Return (X, Y) of the center of cell containing provided text 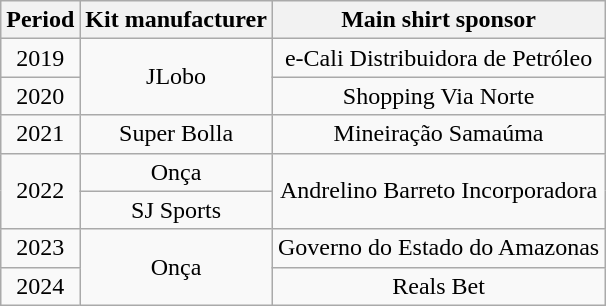
Mineiração Samaúma (438, 134)
SJ Sports (176, 210)
Shopping Via Norte (438, 96)
Andrelino Barreto Incorporadora (438, 191)
2019 (40, 58)
Main shirt sponsor (438, 20)
Period (40, 20)
Reals Bet (438, 286)
Super Bolla (176, 134)
e-Cali Distribuidora de Petróleo (438, 58)
2020 (40, 96)
JLobo (176, 77)
2023 (40, 248)
2021 (40, 134)
Kit manufacturer (176, 20)
2022 (40, 191)
Governo do Estado do Amazonas (438, 248)
2024 (40, 286)
